Output the [x, y] coordinate of the center of the cell containing the given text.  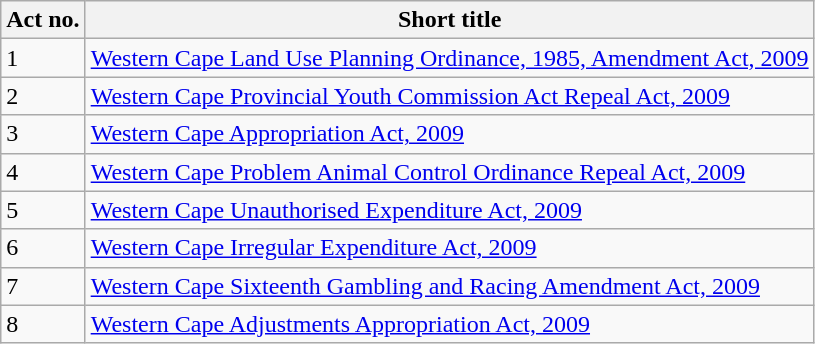
Act no. [43, 20]
Western Cape Unauthorised Expenditure Act, 2009 [450, 210]
Western Cape Provincial Youth Commission Act Repeal Act, 2009 [450, 96]
Western Cape Sixteenth Gambling and Racing Amendment Act, 2009 [450, 286]
Western Cape Problem Animal Control Ordinance Repeal Act, 2009 [450, 172]
Western Cape Irregular Expenditure Act, 2009 [450, 248]
2 [43, 96]
Western Cape Land Use Planning Ordinance, 1985, Amendment Act, 2009 [450, 58]
Short title [450, 20]
Western Cape Appropriation Act, 2009 [450, 134]
6 [43, 248]
1 [43, 58]
5 [43, 210]
4 [43, 172]
8 [43, 324]
3 [43, 134]
7 [43, 286]
Western Cape Adjustments Appropriation Act, 2009 [450, 324]
